Extract the [x, y] coordinate from the center of the cell holding the provided text.  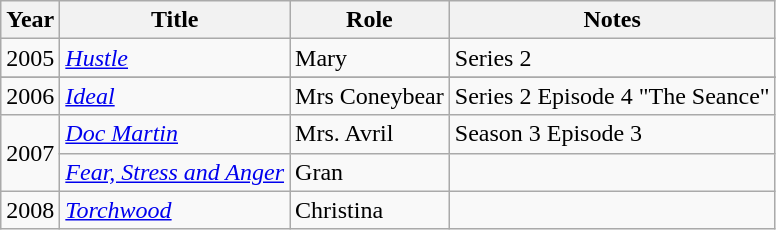
Torchwood [175, 210]
Year [30, 20]
Hustle [175, 58]
Series 2 [612, 58]
2005 [30, 58]
2007 [30, 153]
Mary [370, 58]
Series 2 Episode 4 "The Seance" [612, 96]
Fear, Stress and Anger [175, 172]
Gran [370, 172]
Role [370, 20]
2006 [30, 96]
Mrs Coneybear [370, 96]
Ideal [175, 96]
Title [175, 20]
Doc Martin [175, 134]
Season 3 Episode 3 [612, 134]
2008 [30, 210]
Notes [612, 20]
Christina [370, 210]
Mrs. Avril [370, 134]
